For the text-containing cell, return its midpoint in (x, y) coordinate format. 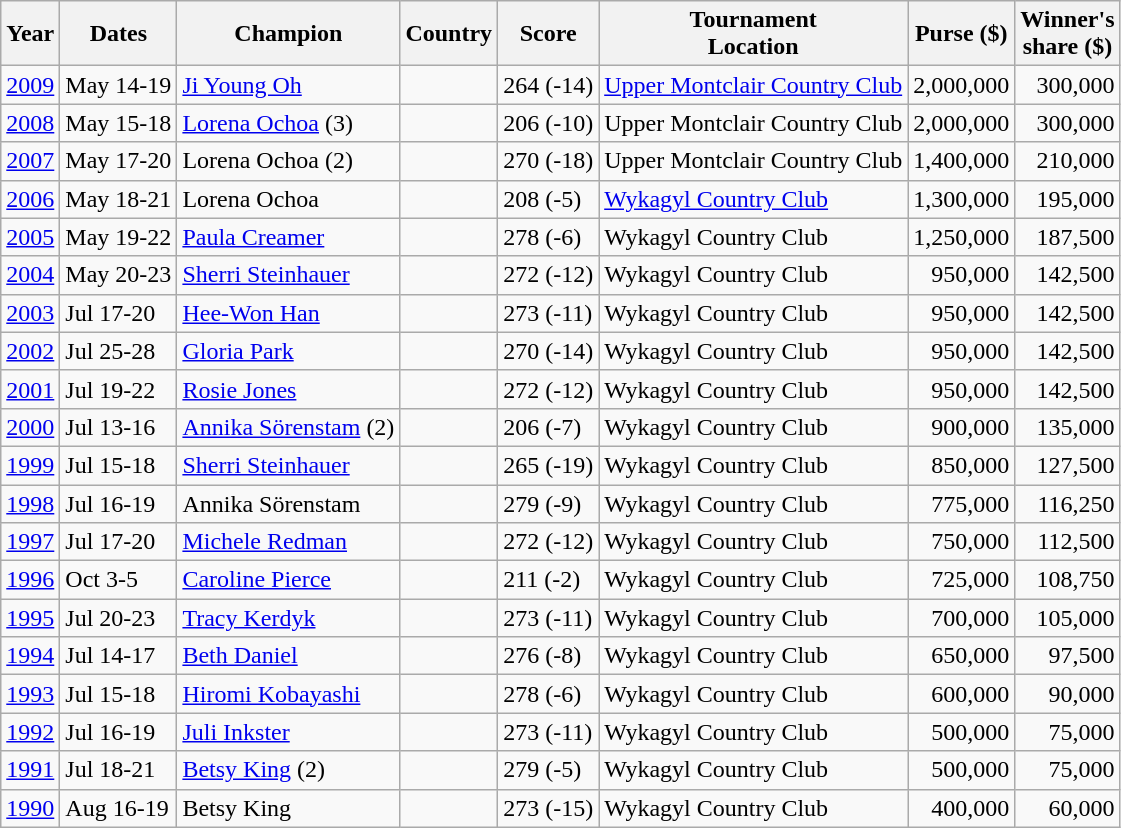
2008 (30, 123)
2007 (30, 161)
Lorena Ochoa (2) (288, 161)
127,500 (1068, 465)
Annika Sörenstam (2) (288, 427)
Michele Redman (288, 542)
265 (-19) (548, 465)
Year (30, 34)
2009 (30, 85)
Annika Sörenstam (288, 503)
Hiromi Kobayashi (288, 694)
90,000 (1068, 694)
1995 (30, 618)
775,000 (962, 503)
Ji Young Oh (288, 85)
1991 (30, 770)
206 (-7) (548, 427)
Juli Inkster (288, 732)
May 20-23 (118, 275)
Oct 3-5 (118, 580)
750,000 (962, 542)
May 15-18 (118, 123)
May 18-21 (118, 199)
TournamentLocation (754, 34)
Jul 20-23 (118, 618)
Winner'sshare ($) (1068, 34)
Purse ($) (962, 34)
1997 (30, 542)
108,750 (1068, 580)
Aug 16-19 (118, 808)
700,000 (962, 618)
270 (-14) (548, 351)
Jul 13-16 (118, 427)
Jul 25-28 (118, 351)
Country (449, 34)
Hee-Won Han (288, 313)
1,250,000 (962, 237)
276 (-8) (548, 656)
105,000 (1068, 618)
Lorena Ochoa (3) (288, 123)
725,000 (962, 580)
Beth Daniel (288, 656)
2005 (30, 237)
195,000 (1068, 199)
1998 (30, 503)
116,250 (1068, 503)
650,000 (962, 656)
Paula Creamer (288, 237)
1999 (30, 465)
Tracy Kerdyk (288, 618)
Jul 19-22 (118, 389)
208 (-5) (548, 199)
279 (-5) (548, 770)
Lorena Ochoa (288, 199)
135,000 (1068, 427)
264 (-14) (548, 85)
2006 (30, 199)
Champion (288, 34)
2001 (30, 389)
May 14-19 (118, 85)
1,400,000 (962, 161)
206 (-10) (548, 123)
Jul 18-21 (118, 770)
273 (-15) (548, 808)
Score (548, 34)
May 19-22 (118, 237)
60,000 (1068, 808)
900,000 (962, 427)
Rosie Jones (288, 389)
600,000 (962, 694)
1990 (30, 808)
May 17-20 (118, 161)
210,000 (1068, 161)
1996 (30, 580)
211 (-2) (548, 580)
Jul 14-17 (118, 656)
270 (-18) (548, 161)
Betsy King (288, 808)
2002 (30, 351)
400,000 (962, 808)
Caroline Pierce (288, 580)
1994 (30, 656)
2004 (30, 275)
187,500 (1068, 237)
97,500 (1068, 656)
279 (-9) (548, 503)
112,500 (1068, 542)
1993 (30, 694)
850,000 (962, 465)
2000 (30, 427)
1,300,000 (962, 199)
Betsy King (2) (288, 770)
Gloria Park (288, 351)
2003 (30, 313)
Dates (118, 34)
1992 (30, 732)
